Provide the (x, y) coordinate of the cell's center where the given text is located.  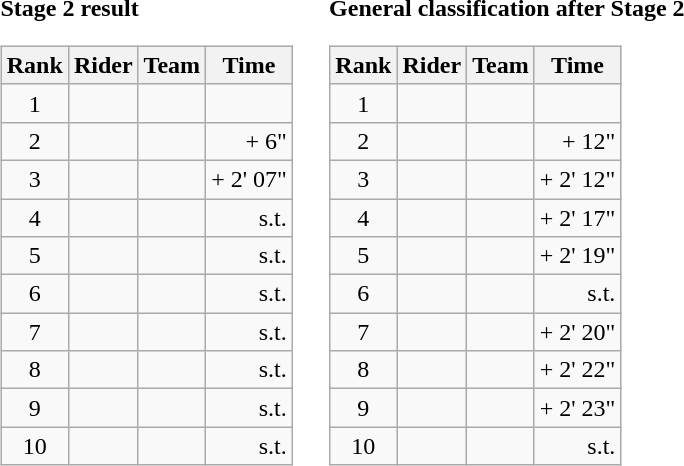
+ 2' 19" (578, 256)
+ 6" (250, 141)
+ 2' 20" (578, 332)
+ 2' 23" (578, 408)
+ 12" (578, 141)
+ 2' 17" (578, 217)
+ 2' 12" (578, 179)
+ 2' 07" (250, 179)
+ 2' 22" (578, 370)
